Search for the cell housing the specified text and yield its (x, y) center coordinate. 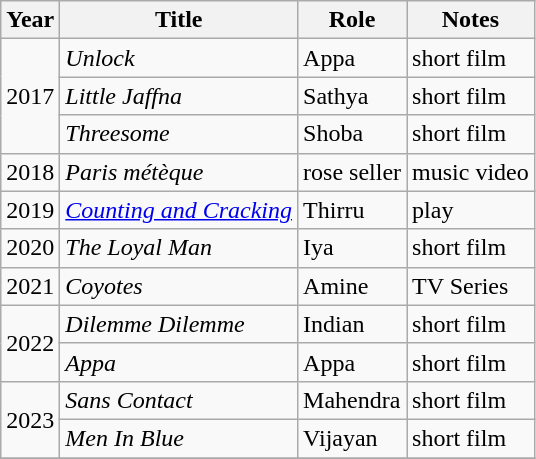
Title (179, 20)
Notes (471, 20)
Amine (352, 286)
2023 (30, 419)
Shoba (352, 134)
2017 (30, 96)
TV Series (471, 286)
Dilemme Dilemme (179, 324)
Unlock (179, 58)
Sans Contact (179, 400)
Sathya (352, 96)
The Loyal Man (179, 248)
2021 (30, 286)
Counting and Cracking (179, 210)
2019 (30, 210)
2018 (30, 172)
2020 (30, 248)
Little Jaffna (179, 96)
Paris métèque (179, 172)
Men In Blue (179, 438)
Vijayan (352, 438)
rose seller (352, 172)
Year (30, 20)
Iya (352, 248)
Threesome (179, 134)
play (471, 210)
2022 (30, 343)
Role (352, 20)
music video (471, 172)
Coyotes (179, 286)
Indian (352, 324)
Mahendra (352, 400)
Thirru (352, 210)
